Provide the (X, Y) coordinate of the cell's center where the given text is located.  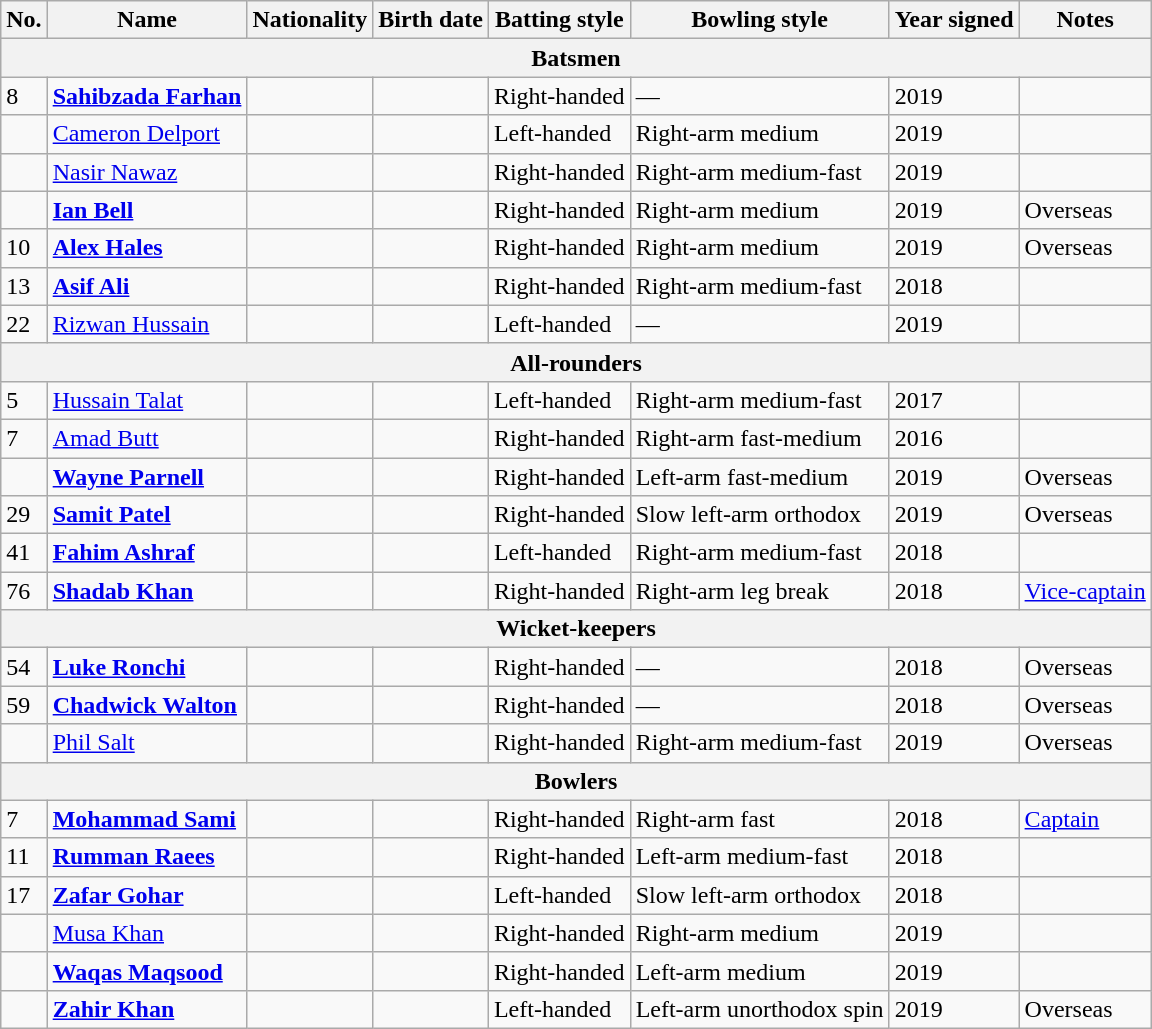
Nationality (310, 20)
Musa Khan (147, 933)
Notes (1085, 20)
10 (24, 248)
29 (24, 515)
Samit Patel (147, 515)
Shadab Khan (147, 591)
11 (24, 857)
Bowlers (576, 781)
Fahim Ashraf (147, 553)
Zahir Khan (147, 1009)
Left-arm medium (760, 971)
5 (24, 400)
Vice-captain (1085, 591)
59 (24, 705)
Amad Butt (147, 438)
Sahibzada Farhan (147, 96)
54 (24, 667)
Bowling style (760, 20)
All-rounders (576, 362)
Left-arm medium-fast (760, 857)
2016 (954, 438)
Cameron Delport (147, 134)
Right-arm fast (760, 819)
13 (24, 286)
17 (24, 895)
76 (24, 591)
Left-arm fast-medium (760, 477)
Right-arm fast-medium (760, 438)
Luke Ronchi (147, 667)
8 (24, 96)
Right-arm leg break (760, 591)
Nasir Nawaz (147, 172)
Batting style (559, 20)
Hussain Talat (147, 400)
41 (24, 553)
Wicket-keepers (576, 629)
2017 (954, 400)
No. (24, 20)
Phil Salt (147, 743)
Name (147, 20)
Waqas Maqsood (147, 971)
Left-arm unorthodox spin (760, 1009)
Year signed (954, 20)
Ian Bell (147, 210)
Asif Ali (147, 286)
22 (24, 324)
Birth date (431, 20)
Captain (1085, 819)
Chadwick Walton (147, 705)
Zafar Gohar (147, 895)
Rumman Raees (147, 857)
Alex Hales (147, 248)
Batsmen (576, 58)
Wayne Parnell (147, 477)
Mohammad Sami (147, 819)
Rizwan Hussain (147, 324)
